Return the [x, y] coordinate for the center point of the cell that contains the specified text.  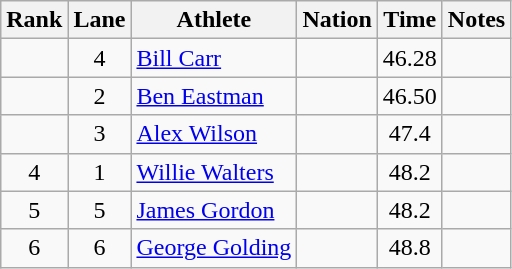
46.28 [410, 58]
James Gordon [214, 210]
Lane [100, 20]
3 [100, 134]
Bill Carr [214, 58]
Rank [34, 20]
1 [100, 172]
Notes [476, 20]
George Golding [214, 248]
Willie Walters [214, 172]
48.8 [410, 248]
46.50 [410, 96]
Ben Eastman [214, 96]
Nation [337, 20]
47.4 [410, 134]
2 [100, 96]
Time [410, 20]
Athlete [214, 20]
Alex Wilson [214, 134]
